Extract the [x, y] coordinate from the center of the cell holding the provided text.  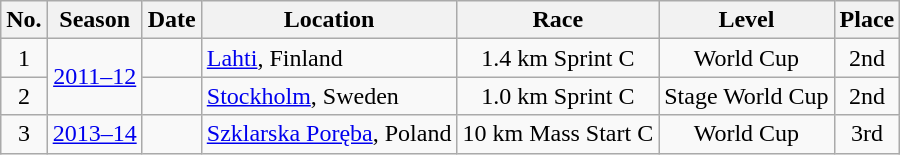
2011–12 [94, 77]
Stage World Cup [746, 96]
2013–14 [94, 134]
Stockholm, Sweden [329, 96]
No. [24, 20]
10 km Mass Start C [558, 134]
Location [329, 20]
1.0 km Sprint C [558, 96]
1 [24, 58]
1.4 km Sprint C [558, 58]
Date [172, 20]
Season [94, 20]
3rd [867, 134]
3 [24, 134]
Level [746, 20]
Lahti, Finland [329, 58]
Place [867, 20]
2 [24, 96]
Race [558, 20]
Szklarska Poręba, Poland [329, 134]
